From the cell containing the given text, extract its center point as (x, y) coordinate. 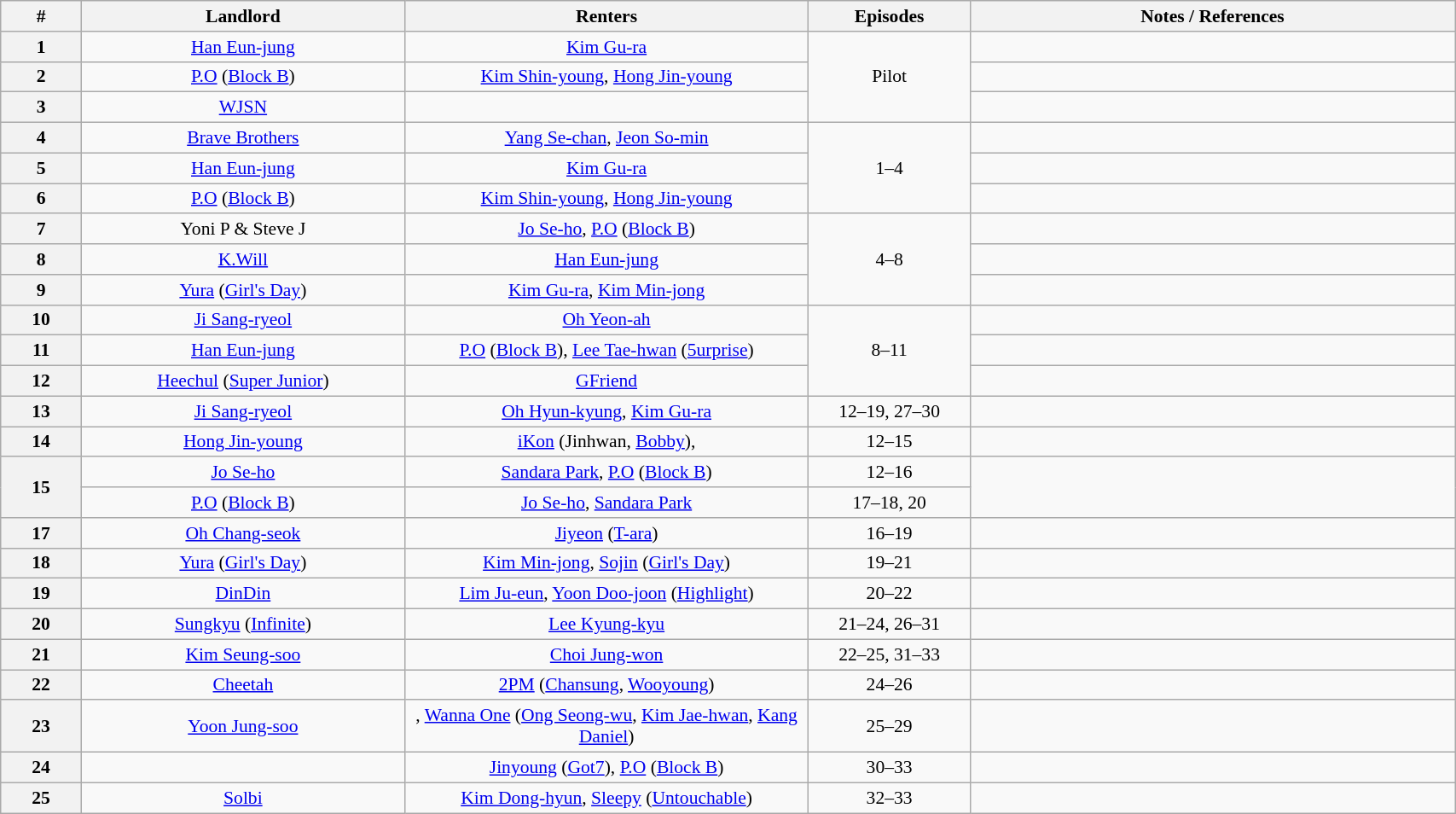
Renters (606, 16)
11 (41, 351)
WJSN (242, 108)
19–21 (889, 563)
10 (41, 320)
Yoni P & Steve J (242, 230)
Sungkyu (Infinite) (242, 625)
15 (41, 488)
Sandara Park, P.O (Block B) (606, 473)
9 (41, 290)
24–26 (889, 685)
Heechul (Super Junior) (242, 381)
7 (41, 230)
DinDin (242, 594)
21–24, 26–31 (889, 625)
4–8 (889, 259)
8 (41, 259)
iKon (Jinhwan, Bobby), (606, 442)
25 (41, 798)
Jo Se-ho, P.O (Block B) (606, 230)
1 (41, 47)
, Wanna One (Ong Seong-wu, Kim Jae-hwan, Kang Daniel) (606, 727)
25–29 (889, 727)
# (41, 16)
Lim Ju-eun, Yoon Doo-joon (Highlight) (606, 594)
21 (41, 654)
22–25, 31–33 (889, 654)
19 (41, 594)
Hong Jin-young (242, 442)
12–16 (889, 473)
Lee Kyung-kyu (606, 625)
30–33 (889, 768)
22 (41, 685)
12–19, 27–30 (889, 411)
Jo Se-ho, Sandara Park (606, 503)
Oh Chang-seok (242, 533)
Jinyoung (Got7), P.O (Block B) (606, 768)
2 (41, 77)
1–4 (889, 169)
12 (41, 381)
6 (41, 199)
Episodes (889, 16)
Oh Hyun-kyung, Kim Gu-ra (606, 411)
Jo Se-ho (242, 473)
Choi Jung-won (606, 654)
18 (41, 563)
K.Will (242, 259)
Landlord (242, 16)
17 (41, 533)
20–22 (889, 594)
GFriend (606, 381)
Cheetah (242, 685)
Notes / References (1212, 16)
Yoon Jung-soo (242, 727)
Brave Brothers (242, 138)
Solbi (242, 798)
24 (41, 768)
Oh Yeon-ah (606, 320)
2PM (Chansung, Wooyoung) (606, 685)
Jiyeon (T-ara) (606, 533)
5 (41, 168)
3 (41, 108)
Kim Seung-soo (242, 654)
4 (41, 138)
17–18, 20 (889, 503)
P.O (Block B), Lee Tae-hwan (5urprise) (606, 351)
14 (41, 442)
Kim Min-jong, Sojin (Girl's Day) (606, 563)
Pilot (889, 77)
20 (41, 625)
23 (41, 727)
12–15 (889, 442)
32–33 (889, 798)
Kim Dong-hyun, Sleepy (Untouchable) (606, 798)
13 (41, 411)
Kim Gu-ra, Kim Min-jong (606, 290)
16–19 (889, 533)
8–11 (889, 350)
Yang Se-chan, Jeon So-min (606, 138)
